Detect which cell encompasses the target text, then output its (X, Y) center coordinate. 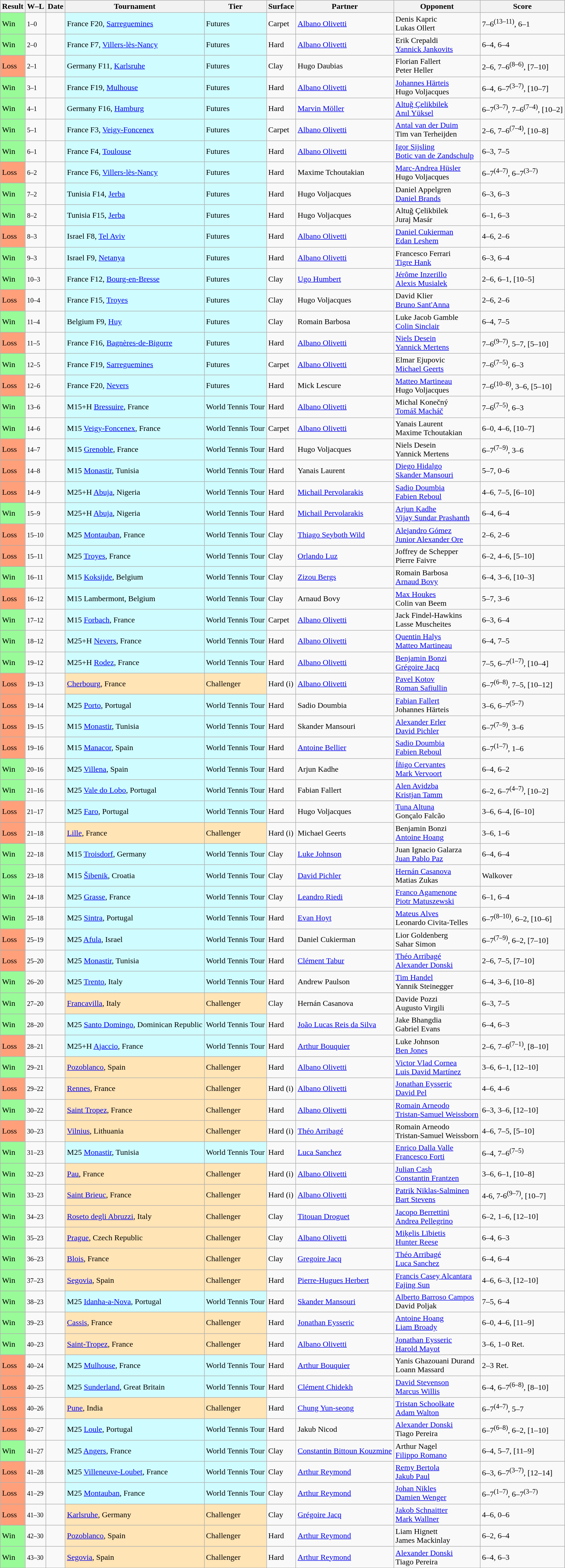
Max Houkes Colin van Beem (437, 599)
7–6(9–7), 5–7, [5–10] (522, 343)
Andrew Paulson (345, 982)
France F7, Villers-lès-Nancy (135, 45)
Johannes Härteis Hugo Voljacques (437, 87)
Yanis Ghazouani Durand Loann Massard (437, 1365)
2–6, 6–1, [10–5] (522, 279)
32–23 (35, 1173)
Fabian Fallert (345, 790)
6–3, 6–3 (522, 194)
Pau, France (135, 1173)
10–3 (35, 279)
12–5 (35, 364)
M25 Santo Domingo, Dominican Republic (135, 1025)
France F6, Villers-lès-Nancy (135, 172)
25–18 (35, 918)
4–6, 7–5, [5–10] (522, 1131)
Tristan Schoolkate Adam Walton (437, 1408)
41–30 (35, 1515)
Arjun Kadhe (345, 769)
David Pichler (345, 876)
29–22 (35, 1088)
41–28 (35, 1472)
Julian Cash Constantin Frantzen (437, 1173)
2–6, 7–5, [7–10] (522, 961)
40–26 (35, 1408)
Hernán Casanova Matias Zukas (437, 876)
Titouan Droguet (345, 1216)
2–6, 7–6(7–1), [8–10] (522, 1046)
Erik Crepaldi Yannick Jankovits (437, 45)
Arjun Kadhe Vijay Sundar Prashanth (437, 513)
Luca Sanchez (345, 1153)
Marc-Andrea Hüsler Hugo Voljacques (437, 172)
Théo Arribagé (345, 1131)
24–18 (35, 896)
Antoine Bellier (345, 748)
4–6, 7–5, [6–10] (522, 492)
France F20, Sarreguemines (135, 24)
Antal van der Duim Tim van Terheijden (437, 130)
Quentin Halys Matteo Martineau (437, 641)
25–19 (35, 939)
6–4, 3–6, [10–8] (522, 982)
Jakob Schnaitter Mark Wallner (437, 1515)
Antoine Hoang Liam Broady (437, 1323)
Jonathan Eysseric David Pel (437, 1088)
6–1 (35, 151)
23–18 (35, 876)
20–16 (35, 769)
M25 Villena, Spain (135, 769)
M15 Lambermont, Belgium (135, 599)
6–7(6–8), 6–2, [1–10] (522, 1430)
Opponent (437, 7)
M25 Faro, Portugal (135, 811)
31–23 (35, 1153)
France F20, Nevers (135, 386)
16–12 (35, 599)
6–7(1–7), 1–6 (522, 748)
7–2 (35, 194)
Leandro Riedi (345, 896)
David Klier Bruno Sant'Anna (437, 301)
Roseto degli Abruzzi, Italy (135, 1216)
6–3, 3–6, [12–10] (522, 1110)
4–6, 0–6 (522, 1515)
40–27 (35, 1430)
M25 Mulhouse, France (135, 1365)
Vilnius, Lithuania (135, 1131)
M15 Koksijde, Belgium (135, 577)
1–0 (35, 24)
10–4 (35, 301)
3–1 (35, 87)
Théo Arribagé Alexander Donski (437, 961)
Saint Tropez, France (135, 1110)
28–20 (35, 1025)
3–6, 6–1, [10–8] (522, 1173)
Davide Pozzi Augusto Virgili (437, 1003)
João Lucas Reis da Silva (345, 1025)
12–6 (35, 386)
Pierre-Hugues Herbert (345, 1280)
Luke Johnson Ben Jones (437, 1046)
19–15 (35, 726)
W–L (35, 7)
Ugo Humbert (345, 279)
8–3 (35, 236)
Jack Findel-Hawkins Lasse Muscheites (437, 620)
6–7(4–7), 5–7 (522, 1408)
Belgium F9, Huy (135, 322)
9–3 (35, 257)
37–23 (35, 1280)
28–21 (35, 1046)
M25 Troyes, France (135, 556)
Tunisia F14, Jerba (135, 194)
40–25 (35, 1387)
Matteo Martineau Hugo Voljacques (437, 386)
Igor Sijsling Botic van de Zandschulp (437, 151)
Saint Brieuc, France (135, 1195)
Romain Barbosa (345, 322)
Score (522, 7)
15–11 (35, 556)
30–22 (35, 1110)
25–20 (35, 961)
6–4, 6–7(6–8), [8–10] (522, 1387)
M15 Veigy-Foncenex, France (135, 428)
Mateus Alves Leonardo Civita-Telles (437, 918)
4–6, 4–6 (522, 1088)
M25 Angers, France (135, 1450)
3–6, 6–1, [12–10] (522, 1067)
Zizou Bergs (345, 577)
Jonathan Eysseric (345, 1323)
David Stevenson Marcus Willis (437, 1387)
7–6(13–11), 6–1 (522, 24)
Prague, Czech Republic (135, 1238)
Walkover (522, 876)
Altuğ Çelikbilek Anıl Yüksel (437, 109)
2–6, 7–6(8–6), [7–10] (522, 66)
Daniel Cukierman (345, 939)
40–24 (35, 1365)
Juan Ignacio Galarza Juan Pablo Paz (437, 854)
38–23 (35, 1302)
34–23 (35, 1216)
Tunisia F15, Jerba (135, 215)
4–6, 6–3, [12–10] (522, 1280)
Grégoire Jacq (345, 1515)
Diego Hidalgo Skander Mansouri (437, 471)
Germany F16, Hamburg (135, 109)
Denis Kapric Lukas Ollert (437, 24)
Lior Goldenberg Sahar Simon (437, 939)
Mick Lescure (345, 386)
Jacopo Berrettini Andrea Pellegrino (437, 1216)
6–2, 6–7(4–7), [10–2] (522, 790)
M25 Afula, Israel (135, 939)
M25 Vale do Lobo, Portugal (135, 790)
15–9 (35, 513)
6–2 (35, 172)
5–1 (35, 130)
France F19, Mulhouse (135, 87)
Francis Casey Alcantara Fajing Sun (437, 1280)
Constantin Bittoun Kouzmine (345, 1450)
Jake Bhangdia Gabriel Evans (437, 1025)
Date (56, 7)
Alen Avidzba Kristjan Tamm (437, 790)
M15 Šibenik, Croatia (135, 876)
M25 Loule, Portugal (135, 1430)
Fabian Fallert Johannes Härteis (437, 705)
6–1, 6–4 (522, 896)
6–0, 4–6, [11–9] (522, 1323)
M25 Sunderland, Great Britain (135, 1387)
14–7 (35, 449)
Romain Barbosa Arnaud Bovy (437, 577)
Rennes, France (135, 1088)
Surface (281, 7)
France F4, Toulouse (135, 151)
Evan Hoyt (345, 918)
Altuğ Çelikbilek Juraj Masár (437, 215)
Tier (235, 7)
33–23 (35, 1195)
M25+H Nevers, France (135, 641)
3–6, 6–4, [6–10] (522, 811)
41–29 (35, 1493)
22–18 (35, 854)
Alberto Barroso Campos David Poljak (437, 1302)
Pune, India (135, 1408)
Michael Geerts (345, 833)
35–23 (35, 1238)
Chung Yun-seong (345, 1408)
Saint-Tropez, France (135, 1344)
19–12 (35, 663)
Benjamin Bonzi Antoine Hoang (437, 833)
M25 Porto, Portugal (135, 705)
France F15, Troyes (135, 301)
21–16 (35, 790)
Germany F11, Karlsruhe (135, 66)
6–7(4–7), 6–7(3–7) (522, 172)
Remy Bertola Jakub Paul (437, 1472)
Franco Agamenone Piotr Matuszewski (437, 896)
4–1 (35, 109)
40–23 (35, 1344)
27–20 (35, 1003)
Daniel Appelgren Daniel Brands (437, 194)
Tim Handel Yannik Steinegger (437, 982)
2–3 Ret. (522, 1365)
11–4 (35, 322)
Cassis, France (135, 1323)
Tuna Altuna Gonçalo Falcão (437, 811)
Yanais Laurent Maxime Tchoutakian (437, 428)
M15 Manacor, Spain (135, 748)
Miķelis Lībietis Hunter Reese (437, 1238)
M15 Forbach, France (135, 620)
13–6 (35, 407)
7–5, 6–4 (522, 1302)
Florian Fallert Peter Heller (437, 66)
5–7, 3–6 (522, 599)
30–23 (35, 1131)
4-6, 7-6(9–7), [10–7] (522, 1195)
6–2, 1–6, [12–10] (522, 1216)
Clément Chidekh (345, 1387)
France F3, Veigy-Foncenex (135, 130)
16–11 (35, 577)
Enrico Dalla Valle Francesco Forti (437, 1153)
14–6 (35, 428)
7–6(10–8), 3–6, [5–10] (522, 386)
France F12, Bourg-en-Bresse (135, 279)
3–6, 6–7(5–7) (522, 705)
43–30 (35, 1557)
Benjamin Bonzi Grégoire Jacq (437, 663)
Jakub Nicod (345, 1430)
M25 Sintra, Portugal (135, 918)
2–0 (35, 45)
42–30 (35, 1536)
Luke Jacob Gamble Colin Sinclair (437, 322)
M25 Villeneuve-Loubet, France (135, 1472)
M25+H Ajaccio, France (135, 1046)
Marvin Möller (345, 109)
Alejandro Gómez Junior Alexander Ore (437, 534)
Michal Konečný Tomáš Macháč (437, 407)
Israel F8, Tel Aviv (135, 236)
6–2, 6–4 (522, 1536)
Partner (345, 7)
Elmar Ejupovic Michael Geerts (437, 364)
Johan Nikles Damien Wenger (437, 1493)
6–7(7–9), 6–2, [7–10] (522, 939)
Arnaud Bovy (345, 599)
6–7(8–10), 6–2, [10–6] (522, 918)
Francavilla, Italy (135, 1003)
6–4, 6–2 (522, 769)
Patrik Niklas-Salminen Bart Stevens (437, 1195)
2–6, 7–6(7–4), [10–8] (522, 130)
Victor Vlad Cornea Luis David Martínez (437, 1067)
Maxime Tchoutakian (345, 172)
M15 Troisdorf, Germany (135, 854)
M25+H Rodez, France (135, 663)
M15+H Bressuire, France (135, 407)
Liam Hignett James Mackinlay (437, 1536)
Karlsruhe, Germany (135, 1515)
7–5, 6–7(1–7), [10–4] (522, 663)
M25 Trento, Italy (135, 982)
France F19, Sarreguemines (135, 364)
19–16 (35, 748)
Clément Tabur (345, 961)
Sadio Doumbia (345, 705)
19–14 (35, 705)
6–3, 6–7(3–7), [12–14] (522, 1472)
Hernán Casanova (345, 1003)
3–6, 1–6 (522, 833)
14–8 (35, 471)
5–7, 0–6 (522, 471)
Lille, France (135, 833)
Joffrey de Schepper Pierre Faivre (437, 556)
6–7(1–7), 6–7(3–7) (522, 1493)
15–10 (35, 534)
21–17 (35, 811)
3–6, 1–0 Ret. (522, 1344)
6–7(6–8), 7–5, [10–12] (522, 684)
Jérôme Inzerillo Alexis Musialek (437, 279)
Gregoire Jacq (345, 1259)
6–2, 4–6, [5–10] (522, 556)
Result (13, 7)
Orlando Luz (345, 556)
Daniel Cukierman Edan Leshem (437, 236)
6–4, 5–7, [11–9] (522, 1450)
29–21 (35, 1067)
39–23 (35, 1323)
2–1 (35, 66)
Jonathan Eysseric Harold Mayot (437, 1344)
6–4, 7–6(7–5) (522, 1153)
Hugo Daubias (345, 66)
4–6, 2–6 (522, 236)
8–2 (35, 215)
Yanais Laurent (345, 471)
M25 Grasse, France (135, 896)
26–20 (35, 982)
6–7(3–7), 7–6(7–4), [10–2] (522, 109)
Luke Johnson (345, 854)
Íñigo Cervantes Mark Vervoort (437, 769)
19–13 (35, 684)
Alexander Erler David Pichler (437, 726)
Francesco Ferrari Tigre Hank (437, 257)
Théo Arribagé Luca Sanchez (437, 1259)
Blois, France (135, 1259)
M15 Grenoble, France (135, 449)
17–12 (35, 620)
36–23 (35, 1259)
6–1, 6–3 (522, 215)
Israel F9, Netanya (135, 257)
14–9 (35, 492)
M25 Idanha-a-Nova, Portugal (135, 1302)
18–12 (35, 641)
6–4, 6–7(3–7), [10–7] (522, 87)
Cherbourg, France (135, 684)
6–0, 4–6, [10–7] (522, 428)
Thiago Seyboth Wild (345, 534)
Arthur Nagel Filippo Romano (437, 1450)
Pavel Kotov Roman Safiullin (437, 684)
21–18 (35, 833)
6–4, 3–6, [10–3] (522, 577)
Tournament (135, 7)
41–27 (35, 1450)
France F16, Bagnères-de-Bigorre (135, 343)
11–5 (35, 343)
